Identify which cell holds the provided text, then report its [x, y] central coordinate. 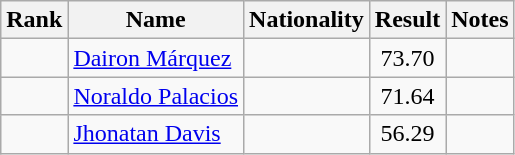
Name [156, 20]
Jhonatan Davis [156, 134]
Rank [34, 20]
Nationality [307, 20]
56.29 [407, 134]
Dairon Márquez [156, 58]
73.70 [407, 58]
71.64 [407, 96]
Result [407, 20]
Noraldo Palacios [156, 96]
Notes [480, 20]
